Capture the cell that displays the provided text and extract its [x, y] central coordinate. 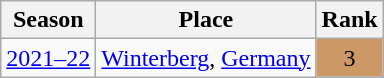
3 [350, 58]
Season [48, 20]
2021–22 [48, 58]
Winterberg, Germany [206, 58]
Rank [350, 20]
Place [206, 20]
